Return [X, Y] of the center of cell containing provided text 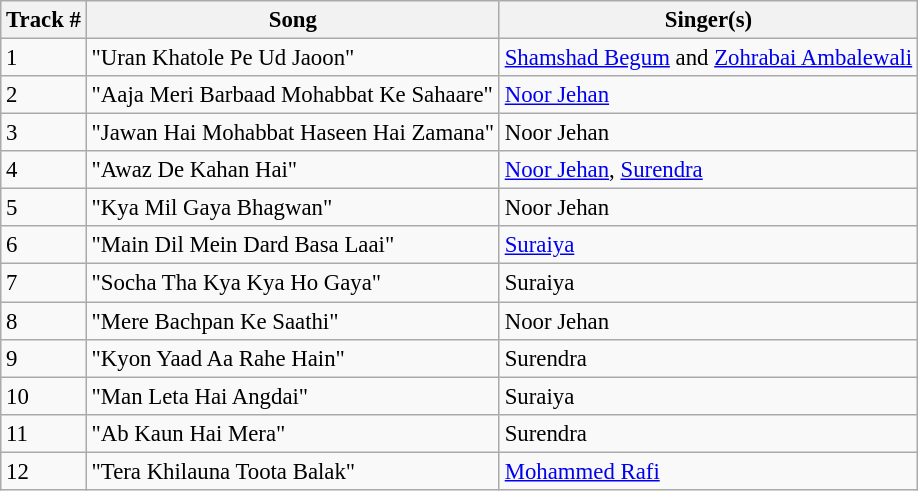
"Uran Khatole Pe Ud Jaoon" [292, 58]
"Jawan Hai Mohabbat Haseen Hai Zamana" [292, 133]
7 [44, 283]
2 [44, 95]
"Tera Khilauna Toota Balak" [292, 471]
"Socha Tha Kya Kya Ho Gaya" [292, 283]
8 [44, 321]
5 [44, 208]
1 [44, 58]
"Aaja Meri Barbaad Mohabbat Ke Sahaare" [292, 95]
Singer(s) [708, 20]
"Awaz De Kahan Hai" [292, 170]
"Man Leta Hai Angdai" [292, 396]
Mohammed Rafi [708, 471]
Noor Jehan, Surendra [708, 170]
"Mere Bachpan Ke Saathi" [292, 321]
"Ab Kaun Hai Mera" [292, 433]
3 [44, 133]
10 [44, 396]
6 [44, 245]
"Kyon Yaad Aa Rahe Hain" [292, 358]
9 [44, 358]
Shamshad Begum and Zohrabai Ambalewali [708, 58]
Track # [44, 20]
12 [44, 471]
Song [292, 20]
"Main Dil Mein Dard Basa Laai" [292, 245]
"Kya Mil Gaya Bhagwan" [292, 208]
11 [44, 433]
4 [44, 170]
